Provide the (x, y) coordinate of the cell's center where the given text is located.  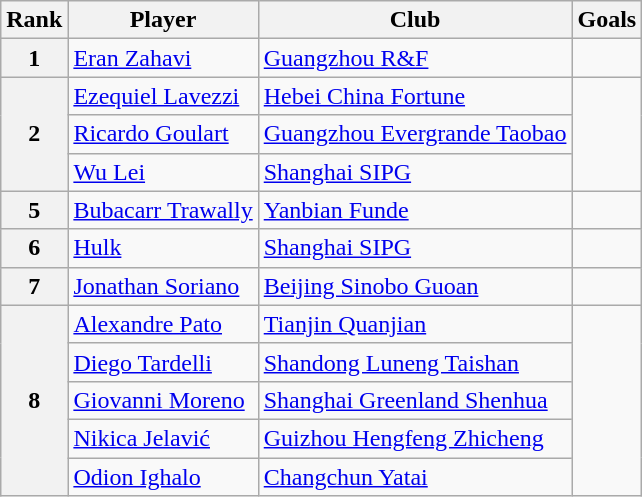
Shandong Luneng Taishan (415, 362)
Beijing Sinobo Guoan (415, 286)
Guangzhou Evergrande Taobao (415, 134)
Jonathan Soriano (163, 286)
Guangzhou R&F (415, 58)
Changchun Yatai (415, 477)
Rank (34, 20)
Odion Ighalo (163, 477)
7 (34, 286)
Tianjin Quanjian (415, 324)
Hebei China Fortune (415, 96)
8 (34, 400)
Yanbian Funde (415, 210)
Hulk (163, 248)
Nikica Jelavić (163, 438)
Diego Tardelli (163, 362)
Bubacarr Trawally (163, 210)
Goals (607, 20)
Wu Lei (163, 172)
Eran Zahavi (163, 58)
1 (34, 58)
Alexandre Pato (163, 324)
5 (34, 210)
Ezequiel Lavezzi (163, 96)
Guizhou Hengfeng Zhicheng (415, 438)
Club (415, 20)
2 (34, 134)
Shanghai Greenland Shenhua (415, 400)
6 (34, 248)
Giovanni Moreno (163, 400)
Player (163, 20)
Ricardo Goulart (163, 134)
